Output the [x, y] coordinate of the center of the cell containing the given text.  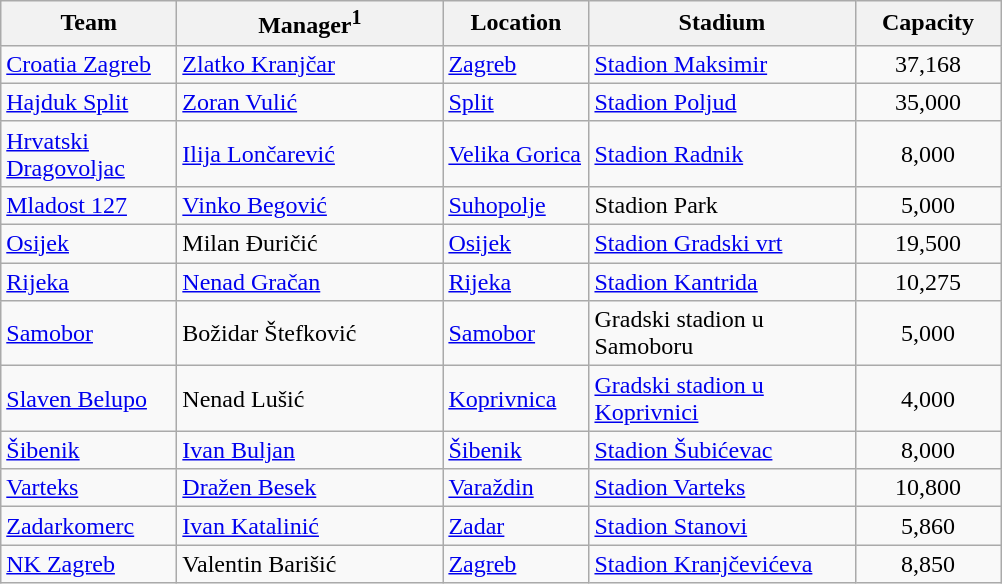
Hajduk Split [89, 102]
5,860 [928, 526]
35,000 [928, 102]
19,500 [928, 244]
10,800 [928, 488]
Koprivnica [516, 398]
NK Zagreb [89, 564]
Valentin Barišić [310, 564]
Zoran Vulić [310, 102]
Stadium [722, 24]
Slaven Belupo [89, 398]
4,000 [928, 398]
Nenad Gračan [310, 282]
Mladost 127 [89, 205]
Gradski stadion u Samoboru [722, 334]
Stadion Varteks [722, 488]
Dražen Besek [310, 488]
Suhopolje [516, 205]
10,275 [928, 282]
Varaždin [516, 488]
Stadion Radnik [722, 154]
Stadion Gradski vrt [722, 244]
Stadion Park [722, 205]
Stadion Stanovi [722, 526]
Zadarkomerc [89, 526]
Zlatko Kranjčar [310, 64]
Ivan Buljan [310, 450]
Varteks [89, 488]
Hrvatski Dragovoljac [89, 154]
8,850 [928, 564]
Stadion Maksimir [722, 64]
37,168 [928, 64]
Stadion Šubićevac [722, 450]
Croatia Zagreb [89, 64]
Capacity [928, 24]
Stadion Poljud [722, 102]
Božidar Štefković [310, 334]
Ivan Katalinić [310, 526]
Zadar [516, 526]
Velika Gorica [516, 154]
Team [89, 24]
Gradski stadion u Koprivnici [722, 398]
Split [516, 102]
Vinko Begović [310, 205]
Milan Đuričić [310, 244]
Manager1 [310, 24]
Stadion Kantrida [722, 282]
Location [516, 24]
Nenad Lušić [310, 398]
Ilija Lončarević [310, 154]
Stadion Kranjčevićeva [722, 564]
